Return the [X, Y] coordinate for the center point of the cell that contains the specified text.  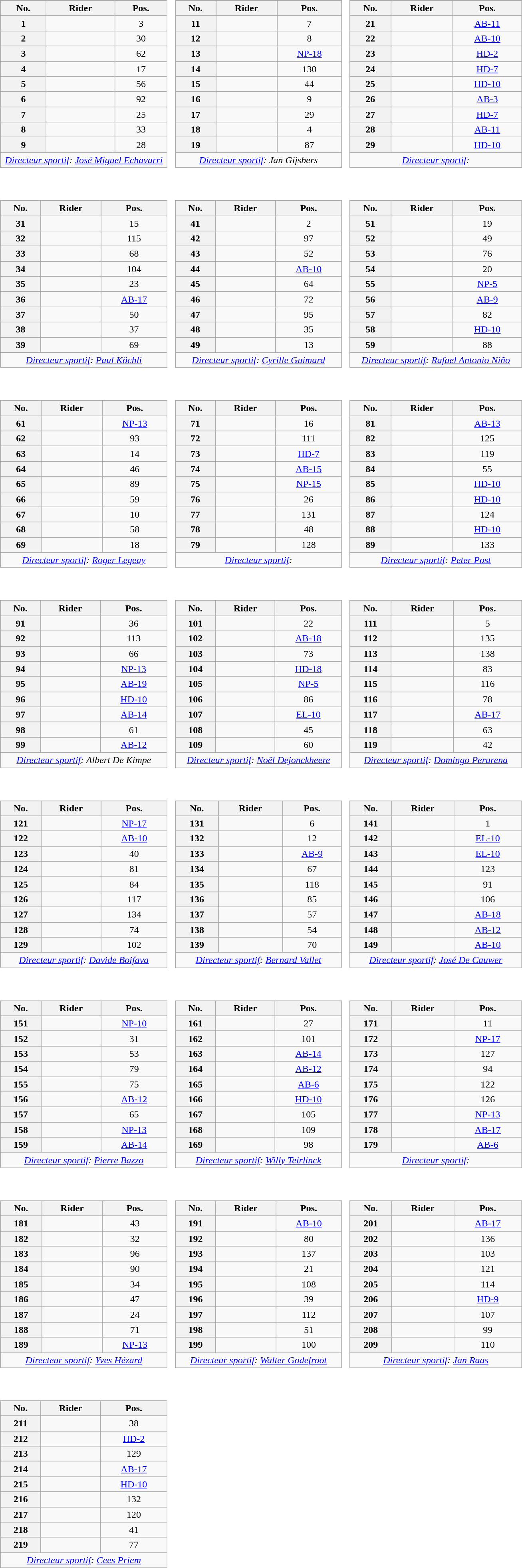
194 [196, 1269]
209 [371, 1345]
211 [21, 1424]
Directeur sportif: Roger Legeay [84, 560]
Directeur sportif: José De Cauwer [436, 960]
153 [21, 1054]
186 [21, 1299]
Directeur sportif: Bernard Vallet [259, 960]
130 [310, 69]
156 [21, 1099]
155 [21, 1084]
198 [196, 1330]
Directeur sportif: Paul Köchli [84, 360]
166 [196, 1099]
161 [196, 1023]
185 [21, 1284]
Directeur sportif: Jan Gijsbers [259, 160]
No. Rider Pos. 101 22 102 AB-18 103 73 104 HD-18 105 NP-5 106 86 107 EL-10 108 45 109 60 Directeur sportif: Noël Dejonckheere [261, 679]
158 [21, 1130]
70 [312, 945]
183 [21, 1254]
187 [21, 1315]
Directeur sportif: Rafael Antonio Niño [436, 360]
203 [371, 1254]
168 [196, 1130]
Directeur sportif: Davide Boifava [84, 960]
Directeur sportif: Jan Raas [436, 1360]
No. Rider Pos. 161 27 162 101 163 AB-14 164 AB-12 165 AB-6 166 HD-10 167 105 168 109 169 98 Directeur sportif: Willy Teirlinck [261, 1079]
100 [309, 1345]
AB-15 [308, 469]
207 [371, 1315]
HD-18 [308, 669]
Directeur sportif: Cees Priem [84, 1560]
147 [371, 914]
174 [371, 1069]
159 [21, 1145]
AB-3 [487, 99]
NP-18 [310, 53]
120 [134, 1515]
167 [196, 1115]
145 [371, 884]
149 [371, 945]
204 [371, 1269]
Directeur sportif: Peter Post [436, 560]
197 [196, 1315]
146 [371, 899]
175 [371, 1084]
151 [21, 1023]
162 [196, 1038]
Directeur sportif: Cyrille Guimard [259, 360]
No. Rider Pos. 41 2 42 97 43 52 44 AB-10 45 64 46 72 47 95 48 35 49 13 Directeur sportif: Cyrille Guimard [261, 279]
216 [21, 1499]
Directeur sportif: Noël Dejonckheere [259, 760]
165 [196, 1084]
169 [196, 1145]
144 [371, 869]
Directeur sportif: Yves Hézard [84, 1360]
110 [488, 1345]
141 [371, 823]
217 [21, 1515]
195 [196, 1284]
154 [21, 1069]
20 [487, 269]
60 [308, 745]
157 [21, 1115]
206 [371, 1299]
178 [371, 1130]
193 [196, 1254]
80 [309, 1238]
171 [371, 1023]
139 [197, 945]
Directeur sportif: José Miguel Echavarri [84, 160]
196 [196, 1299]
AB-13 [487, 423]
219 [21, 1545]
188 [21, 1330]
172 [371, 1038]
179 [371, 1145]
NP-15 [308, 484]
177 [371, 1115]
10 [135, 514]
143 [371, 854]
181 [21, 1223]
142 [371, 838]
Directeur sportif: Pierre Bazzo [84, 1160]
212 [21, 1439]
191 [196, 1223]
Directeur sportif: Domingo Perurena [436, 760]
Directeur sportif: Walter Godefroot [259, 1360]
215 [21, 1484]
176 [371, 1099]
199 [196, 1345]
213 [21, 1454]
90 [135, 1269]
HD-9 [488, 1299]
40 [134, 854]
50 [134, 314]
192 [196, 1238]
201 [371, 1223]
148 [371, 929]
163 [196, 1054]
202 [371, 1238]
205 [371, 1284]
184 [21, 1269]
152 [21, 1038]
No. Rider Pos. 71 16 72 111 73 HD-7 74 AB-15 75 NP-15 76 26 77 131 78 48 79 128 Directeur sportif: [261, 479]
No. Rider Pos. 131 6 132 12 133 AB-9 134 67 135 118 136 85 137 57 138 54 139 70 Directeur sportif: Bernard Vallet [261, 879]
218 [21, 1530]
164 [196, 1069]
189 [21, 1345]
30 [141, 38]
182 [21, 1238]
173 [371, 1054]
AB-19 [133, 684]
NP-10 [134, 1023]
Directeur sportif: Willy Teirlinck [259, 1160]
No. Rider Pos. 191 AB-10 192 80 193 137 194 21 195 108 196 39 197 112 198 51 199 100 Directeur sportif: Walter Godefroot [261, 1279]
Directeur sportif: Albert De Kimpe [84, 760]
208 [371, 1330]
214 [21, 1469]
